Pinpoint the cell where the given text exists, returning its [X, Y] midpoint coordinate. 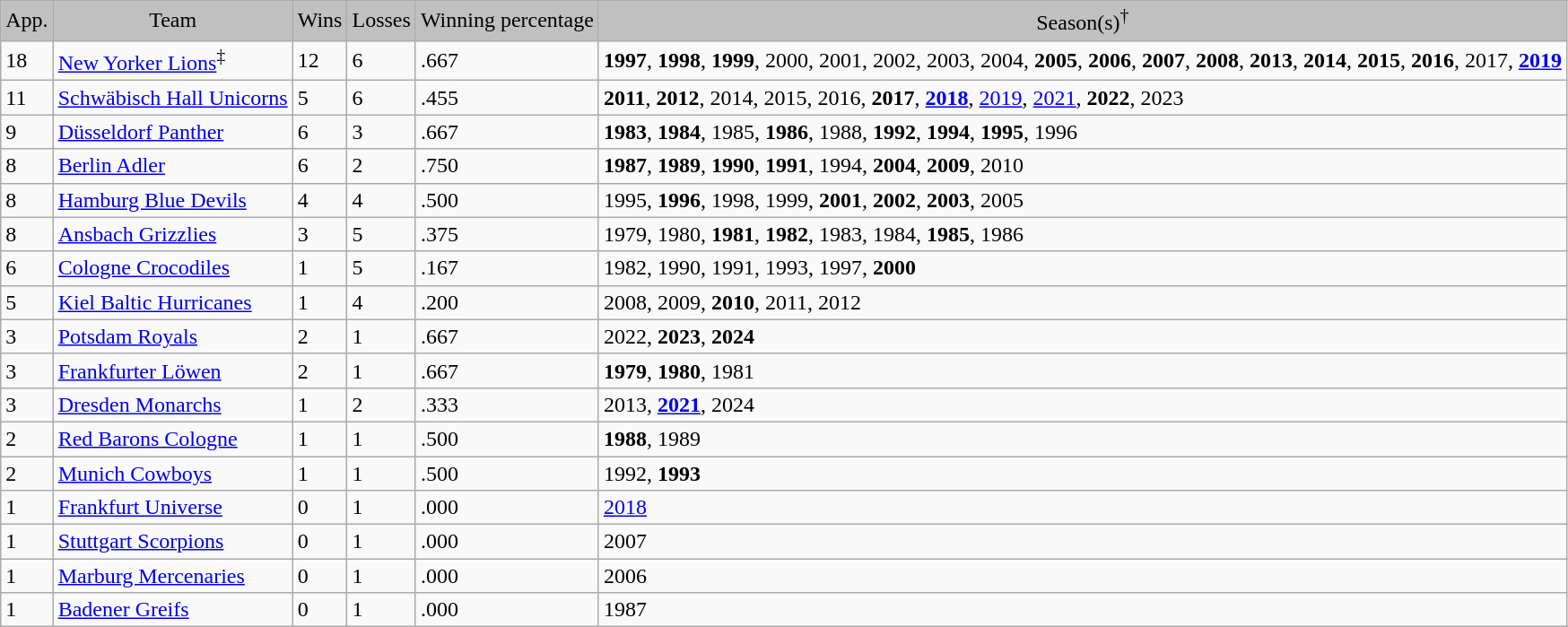
Cologne Crocodiles [172, 268]
Losses [381, 22]
1983, 1984, 1985, 1986, 1988, 1992, 1994, 1995, 1996 [1082, 132]
Red Barons Cologne [172, 439]
1995, 1996, 1998, 1999, 2001, 2002, 2003, 2005 [1082, 200]
1982, 1990, 1991, 1993, 1997, 2000 [1082, 268]
Badener Greifs [172, 610]
Wins [319, 22]
Frankfurt Universe [172, 508]
1979, 1980, 1981 [1082, 370]
New Yorker Lions‡ [172, 61]
Schwäbisch Hall Unicorns [172, 98]
Ansbach Grizzlies [172, 234]
2013, 2021, 2024 [1082, 405]
1979, 1980, 1981, 1982, 1983, 1984, 1985, 1986 [1082, 234]
Potsdam Royals [172, 336]
.455 [507, 98]
.200 [507, 302]
.167 [507, 268]
App. [27, 22]
1988, 1989 [1082, 439]
2008, 2009, 2010, 2011, 2012 [1082, 302]
1987, 1989, 1990, 1991, 1994, 2004, 2009, 2010 [1082, 166]
Hamburg Blue Devils [172, 200]
Kiel Baltic Hurricanes [172, 302]
1997, 1998, 1999, 2000, 2001, 2002, 2003, 2004, 2005, 2006, 2007, 2008, 2013, 2014, 2015, 2016, 2017, 2019 [1082, 61]
2007 [1082, 542]
1987 [1082, 610]
Team [172, 22]
18 [27, 61]
Düsseldorf Panther [172, 132]
9 [27, 132]
Munich Cowboys [172, 474]
Marburg Mercenaries [172, 576]
Winning percentage [507, 22]
.333 [507, 405]
12 [319, 61]
2006 [1082, 576]
Season(s)† [1082, 22]
Stuttgart Scorpions [172, 542]
Dresden Monarchs [172, 405]
.375 [507, 234]
1992, 1993 [1082, 474]
2018 [1082, 508]
2022, 2023, 2024 [1082, 336]
.750 [507, 166]
2011, 2012, 2014, 2015, 2016, 2017, 2018, 2019, 2021, 2022, 2023 [1082, 98]
Berlin Adler [172, 166]
Frankfurter Löwen [172, 370]
11 [27, 98]
